Detect which cell encompasses the target text, then output its [X, Y] center coordinate. 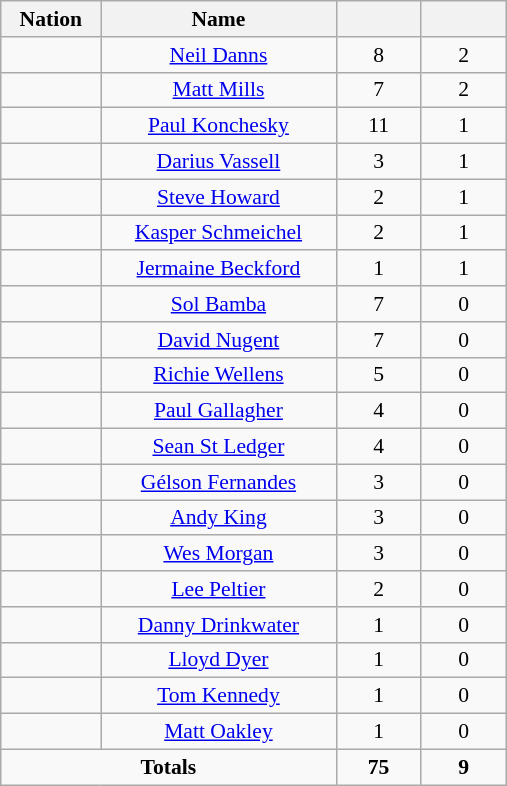
Totals [168, 767]
Neil Danns [218, 55]
Gélson Fernandes [218, 482]
Paul Konchesky [218, 126]
Andy King [218, 518]
Steve Howard [218, 197]
David Nugent [218, 340]
Jermaine Beckford [218, 269]
Matt Mills [218, 90]
11 [378, 126]
Lee Peltier [218, 589]
8 [378, 55]
Sol Bamba [218, 304]
Kasper Schmeichel [218, 233]
Nation [51, 19]
9 [464, 767]
Richie Wellens [218, 375]
Lloyd Dyer [218, 660]
75 [378, 767]
Paul Gallagher [218, 411]
Matt Oakley [218, 732]
Darius Vassell [218, 162]
Tom Kennedy [218, 696]
Name [218, 19]
Wes Morgan [218, 554]
Danny Drinkwater [218, 625]
Sean St Ledger [218, 447]
5 [378, 375]
